Return (X, Y) of the center of cell containing provided text 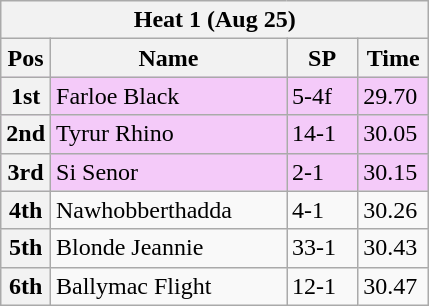
30.26 (394, 210)
29.70 (394, 96)
30.47 (394, 286)
33-1 (322, 248)
Pos (26, 58)
4th (26, 210)
3rd (26, 172)
Ballymac Flight (169, 286)
Tyrur Rhino (169, 134)
2nd (26, 134)
1st (26, 96)
Time (394, 58)
14-1 (322, 134)
2-1 (322, 172)
Si Senor (169, 172)
30.43 (394, 248)
SP (322, 58)
30.15 (394, 172)
30.05 (394, 134)
Farloe Black (169, 96)
Heat 1 (Aug 25) (215, 20)
4-1 (322, 210)
5-4f (322, 96)
Name (169, 58)
Blonde Jeannie (169, 248)
5th (26, 248)
6th (26, 286)
12-1 (322, 286)
Nawhobberthadda (169, 210)
